Find where the given text appears and provide that cell's center as [X, Y] coordinate. 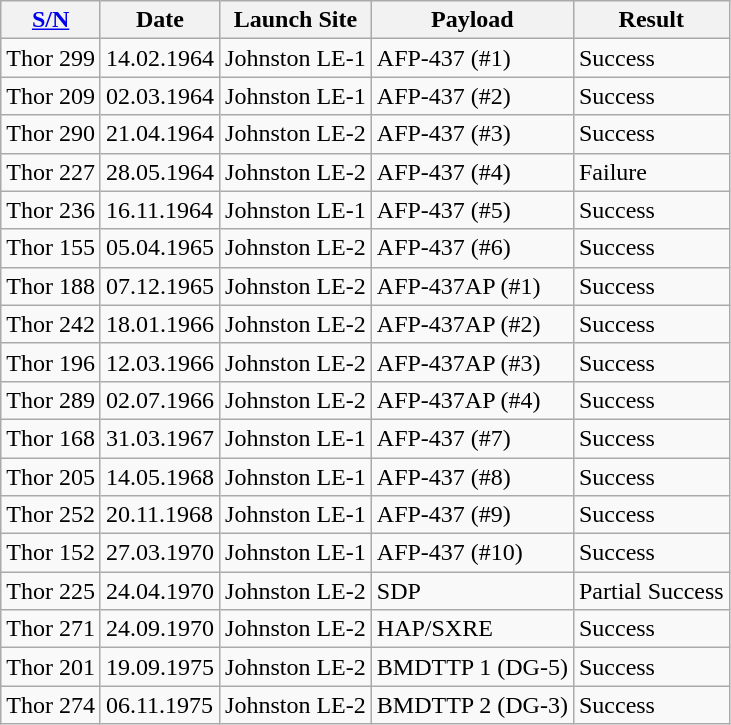
05.04.1965 [160, 248]
31.03.1967 [160, 438]
Thor 236 [51, 210]
Thor 201 [51, 667]
07.12.1965 [160, 286]
28.05.1964 [160, 172]
AFP-437 (#2) [472, 96]
SDP [472, 591]
Thor 299 [51, 58]
Date [160, 20]
24.04.1970 [160, 591]
Thor 252 [51, 515]
Thor 205 [51, 477]
Thor 209 [51, 96]
AFP-437 (#1) [472, 58]
21.04.1964 [160, 134]
Thor 155 [51, 248]
Thor 290 [51, 134]
AFP-437 (#6) [472, 248]
20.11.1968 [160, 515]
Thor 271 [51, 629]
AFP-437 (#10) [472, 553]
14.05.1968 [160, 477]
Thor 196 [51, 362]
BMDTTP 1 (DG-5) [472, 667]
Launch Site [296, 20]
Thor 168 [51, 438]
Failure [651, 172]
24.09.1970 [160, 629]
AFP-437AP (#1) [472, 286]
HAP/SXRE [472, 629]
S/N [51, 20]
02.03.1964 [160, 96]
AFP-437 (#8) [472, 477]
06.11.1975 [160, 705]
18.01.1966 [160, 324]
Thor 274 [51, 705]
AFP-437 (#4) [472, 172]
12.03.1966 [160, 362]
Thor 188 [51, 286]
Payload [472, 20]
19.09.1975 [160, 667]
27.03.1970 [160, 553]
Thor 225 [51, 591]
Thor 242 [51, 324]
BMDTTP 2 (DG-3) [472, 705]
AFP-437 (#3) [472, 134]
AFP-437AP (#4) [472, 400]
Partial Success [651, 591]
AFP-437 (#9) [472, 515]
16.11.1964 [160, 210]
02.07.1966 [160, 400]
Result [651, 20]
Thor 152 [51, 553]
AFP-437AP (#2) [472, 324]
14.02.1964 [160, 58]
AFP-437 (#5) [472, 210]
AFP-437AP (#3) [472, 362]
Thor 227 [51, 172]
AFP-437 (#7) [472, 438]
Thor 289 [51, 400]
